Find where the given text appears and provide that cell's center as [x, y] coordinate. 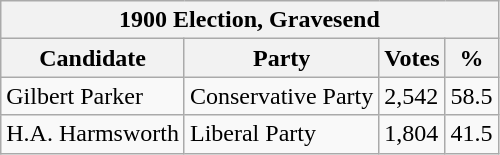
2,542 [412, 96]
Conservative Party [281, 96]
58.5 [472, 96]
1900 Election, Gravesend [250, 20]
H.A. Harmsworth [93, 134]
Candidate [93, 58]
Party [281, 58]
% [472, 58]
1,804 [412, 134]
Liberal Party [281, 134]
Gilbert Parker [93, 96]
Votes [412, 58]
41.5 [472, 134]
